Detect which cell encompasses the target text, then output its (x, y) center coordinate. 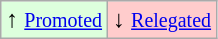
↑ Promoted (54, 20)
↓ Relegated (162, 20)
